From the cell containing the given text, extract its center point as (X, Y) coordinate. 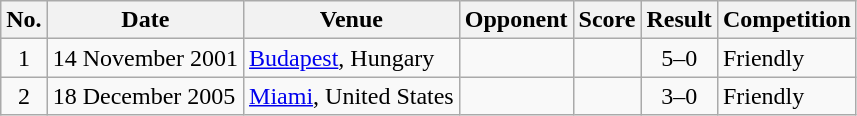
Result (679, 20)
Date (145, 20)
Budapest, Hungary (352, 58)
18 December 2005 (145, 96)
Opponent (516, 20)
2 (24, 96)
5–0 (679, 58)
Competition (786, 20)
No. (24, 20)
Miami, United States (352, 96)
14 November 2001 (145, 58)
Venue (352, 20)
Score (607, 20)
3–0 (679, 96)
1 (24, 58)
